Return the [X, Y] coordinate for the center point of the cell that contains the specified text.  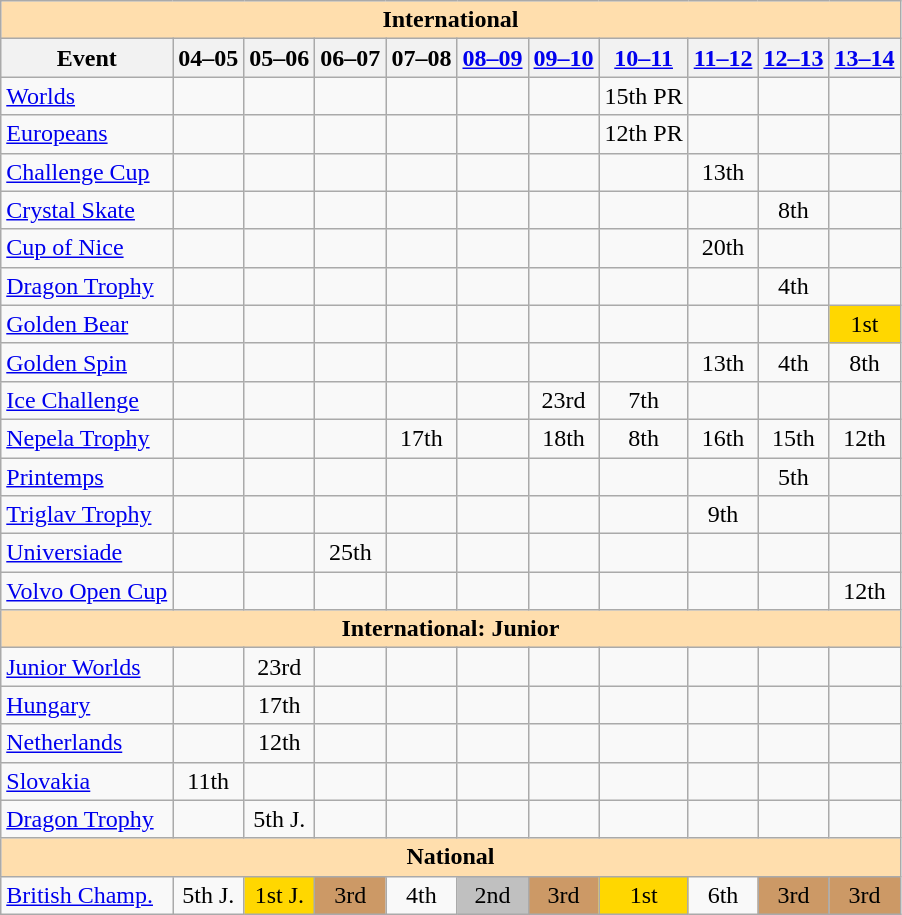
Volvo Open Cup [87, 591]
18th [564, 438]
Worlds [87, 96]
16th [723, 438]
09–10 [564, 58]
2nd [492, 895]
Golden Spin [87, 362]
Junior Worlds [87, 667]
Universiade [87, 553]
1st J. [280, 895]
7th [644, 400]
Europeans [87, 134]
National [450, 857]
British Champ. [87, 895]
15th [794, 438]
11th [208, 781]
Challenge Cup [87, 172]
Golden Bear [87, 324]
Nepela Trophy [87, 438]
11–12 [723, 58]
Slovakia [87, 781]
5th [794, 477]
International [450, 20]
Printemps [87, 477]
Ice Challenge [87, 400]
Triglav Trophy [87, 515]
Cup of Nice [87, 248]
Hungary [87, 705]
04–05 [208, 58]
12th PR [644, 134]
25th [350, 553]
10–11 [644, 58]
6th [723, 895]
13–14 [864, 58]
International: Junior [450, 629]
Crystal Skate [87, 210]
15th PR [644, 96]
12–13 [794, 58]
05–06 [280, 58]
08–09 [492, 58]
9th [723, 515]
Event [87, 58]
20th [723, 248]
07–08 [422, 58]
Netherlands [87, 743]
06–07 [350, 58]
